Search for the cell housing the specified text and yield its (x, y) center coordinate. 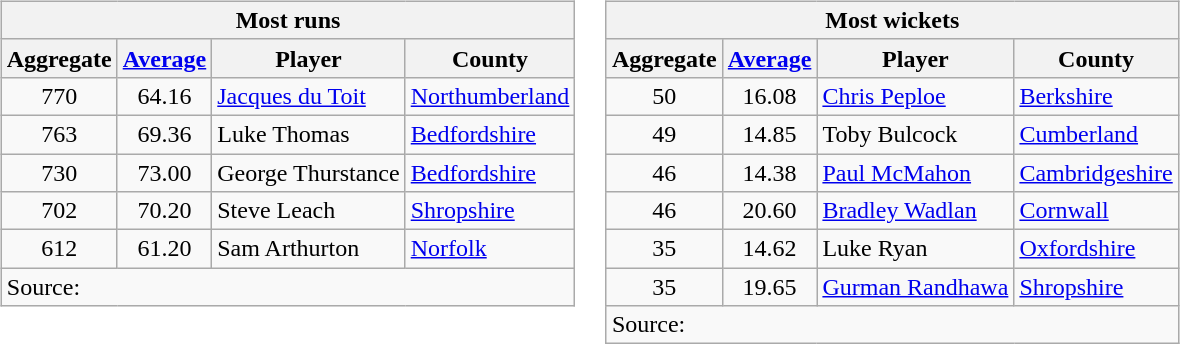
14.62 (770, 249)
Gurman Randhawa (916, 287)
20.60 (770, 211)
Oxfordshire (1096, 249)
49 (664, 134)
69.36 (164, 134)
Norfolk (490, 249)
Paul McMahon (916, 173)
Toby Bulcock (916, 134)
770 (59, 96)
730 (59, 173)
Cornwall (1096, 211)
73.00 (164, 173)
Most runs (288, 20)
16.08 (770, 96)
14.38 (770, 173)
763 (59, 134)
Cambridgeshire (1096, 173)
50 (664, 96)
61.20 (164, 249)
Chris Peploe (916, 96)
Steve Leach (308, 211)
Most wickets (892, 20)
Luke Thomas (308, 134)
Berkshire (1096, 96)
Sam Arthurton (308, 249)
14.85 (770, 134)
19.65 (770, 287)
Jacques du Toit (308, 96)
Cumberland (1096, 134)
Bradley Wadlan (916, 211)
George Thurstance (308, 173)
Luke Ryan (916, 249)
702 (59, 211)
70.20 (164, 211)
612 (59, 249)
Northumberland (490, 96)
64.16 (164, 96)
